Search for the cell housing the specified text and yield its [X, Y] center coordinate. 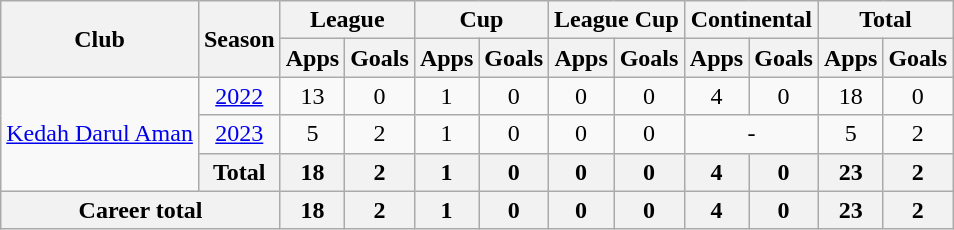
Continental [751, 20]
Career total [140, 210]
2023 [239, 134]
League [347, 20]
2022 [239, 96]
League Cup [617, 20]
- [751, 134]
13 [312, 96]
Kedah Darul Aman [100, 134]
Season [239, 39]
Cup [481, 20]
Club [100, 39]
